From the cell containing the given text, extract its center point as (X, Y) coordinate. 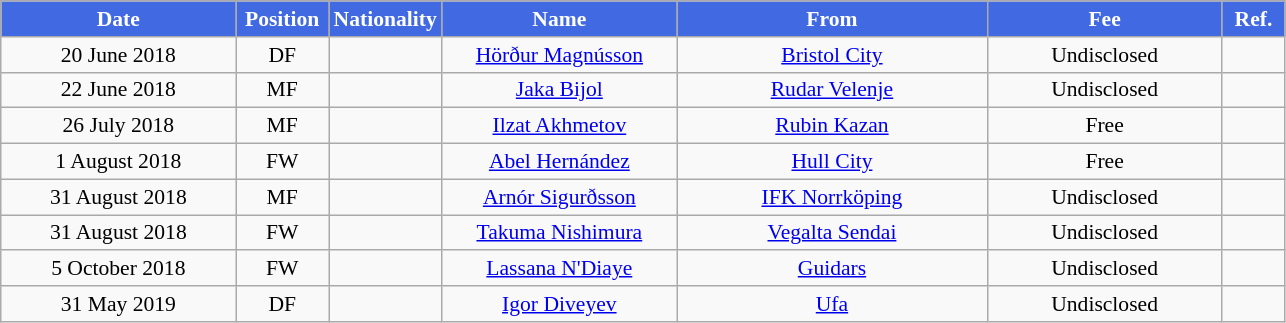
1 August 2018 (118, 162)
Bristol City (832, 55)
Nationality (384, 19)
Ref. (1254, 19)
Vegalta Sendai (832, 233)
Guidars (832, 269)
Arnór Sigurðsson (560, 197)
Fee (1104, 19)
22 June 2018 (118, 90)
Rudar Velenje (832, 90)
Position (282, 19)
Lassana N'Diaye (560, 269)
Takuma Nishimura (560, 233)
Abel Hernández (560, 162)
20 June 2018 (118, 55)
Igor Diveyev (560, 304)
26 July 2018 (118, 126)
Jaka Bijol (560, 90)
Hörður Magnússon (560, 55)
IFK Norrköping (832, 197)
Ufa (832, 304)
Hull City (832, 162)
Ilzat Akhmetov (560, 126)
Name (560, 19)
5 October 2018 (118, 269)
Date (118, 19)
31 May 2019 (118, 304)
Rubin Kazan (832, 126)
From (832, 19)
